Scan for the cell matching the given text and deliver its [X, Y] coordinate at center. 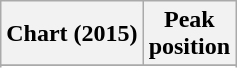
Peakposition [189, 34]
Chart (2015) [72, 34]
